Capture the cell that displays the provided text and extract its [x, y] central coordinate. 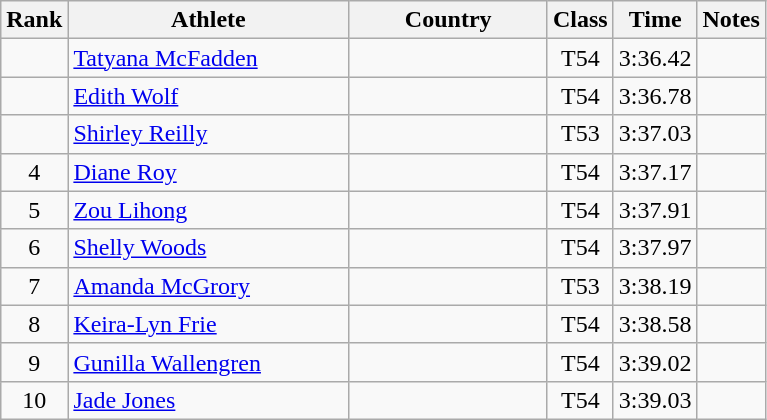
Amanda McGrory [208, 286]
3:37.03 [655, 134]
7 [34, 286]
3:37.97 [655, 248]
3:37.91 [655, 210]
Jade Jones [208, 400]
3:36.42 [655, 58]
10 [34, 400]
Athlete [208, 20]
Class [580, 20]
3:38.19 [655, 286]
Diane Roy [208, 172]
3:37.17 [655, 172]
Shelly Woods [208, 248]
Shirley Reilly [208, 134]
3:38.58 [655, 324]
8 [34, 324]
Notes [731, 20]
Time [655, 20]
Rank [34, 20]
Zou Lihong [208, 210]
4 [34, 172]
Tatyana McFadden [208, 58]
Country [448, 20]
Keira-Lyn Frie [208, 324]
3:39.02 [655, 362]
5 [34, 210]
6 [34, 248]
Edith Wolf [208, 96]
3:36.78 [655, 96]
Gunilla Wallengren [208, 362]
9 [34, 362]
3:39.03 [655, 400]
